Provide the (x, y) coordinate of the cell's center where the given text is located.  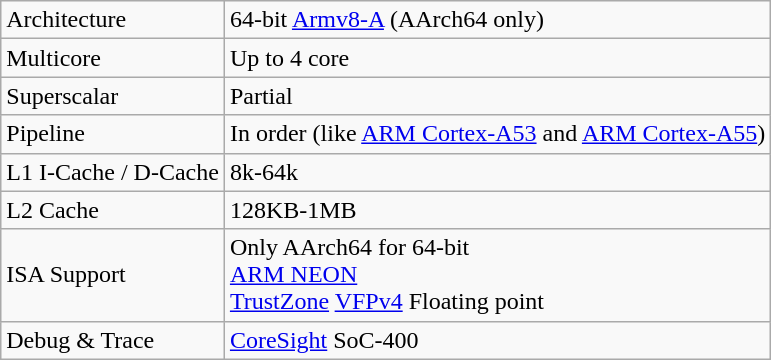
Debug & Trace (113, 340)
ISA Support (113, 275)
Up to 4 core (497, 58)
CoreSight SoC-400 (497, 340)
8k-64k (497, 172)
128KB-1MB (497, 210)
In order (like ARM Cortex-A53 and ARM Cortex-A55) (497, 134)
Pipeline (113, 134)
Architecture (113, 20)
Partial (497, 96)
Only AArch64 for 64-bitARM NEONTrustZone VFPv4 Floating point (497, 275)
L2 Cache (113, 210)
L1 I-Cache / D-Cache (113, 172)
64-bit Armv8-A (AArch64 only) (497, 20)
Superscalar (113, 96)
Multicore (113, 58)
